From the cell containing the given text, extract its center point as [X, Y] coordinate. 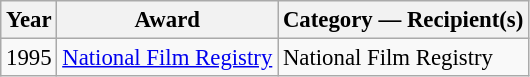
Year [29, 20]
1995 [29, 58]
Award [168, 20]
Category — Recipient(s) [404, 20]
